Provide the [x, y] coordinate of the cell's center where the given text is located.  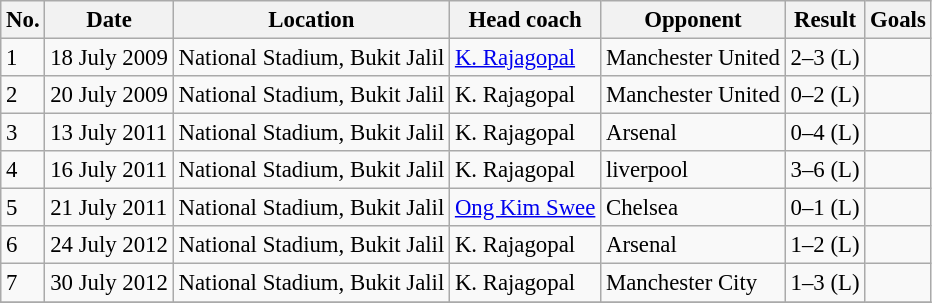
3–6 (L) [825, 170]
24 July 2012 [109, 245]
1–2 (L) [825, 245]
1–3 (L) [825, 283]
Opponent [694, 20]
18 July 2009 [109, 58]
0–1 (L) [825, 208]
Chelsea [694, 208]
2–3 (L) [825, 58]
6 [23, 245]
Result [825, 20]
4 [23, 170]
0–4 (L) [825, 133]
No. [23, 20]
Manchester City [694, 283]
7 [23, 283]
20 July 2009 [109, 95]
1 [23, 58]
liverpool [694, 170]
Goals [898, 20]
Date [109, 20]
3 [23, 133]
0–2 (L) [825, 95]
Head coach [526, 20]
5 [23, 208]
Location [311, 20]
13 July 2011 [109, 133]
2 [23, 95]
21 July 2011 [109, 208]
30 July 2012 [109, 283]
Ong Kim Swee [526, 208]
16 July 2011 [109, 170]
